Search for the cell housing the specified text and yield its (X, Y) center coordinate. 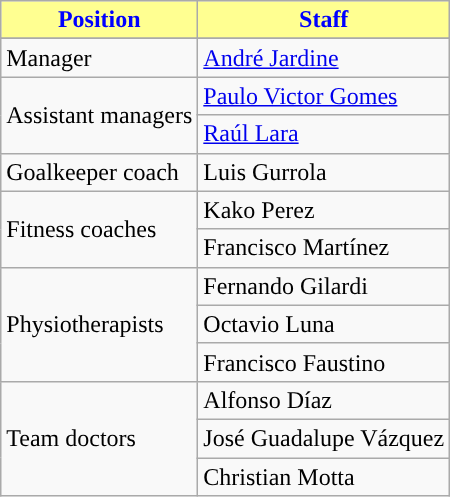
Alfonso Díaz (324, 400)
Francisco Martínez (324, 248)
José Guadalupe Vázquez (324, 438)
Position (100, 20)
Assistant managers (100, 115)
Kako Perez (324, 210)
André Jardine (324, 58)
Christian Motta (324, 477)
Manager (100, 58)
Octavio Luna (324, 324)
Fernando Gilardi (324, 286)
Physiotherapists (100, 324)
Luis Gurrola (324, 172)
Paulo Victor Gomes (324, 96)
Team doctors (100, 438)
Raúl Lara (324, 134)
Fitness coaches (100, 229)
Goalkeeper coach (100, 172)
Staff (324, 20)
Francisco Faustino (324, 362)
